Search for the cell housing the specified text and yield its [X, Y] center coordinate. 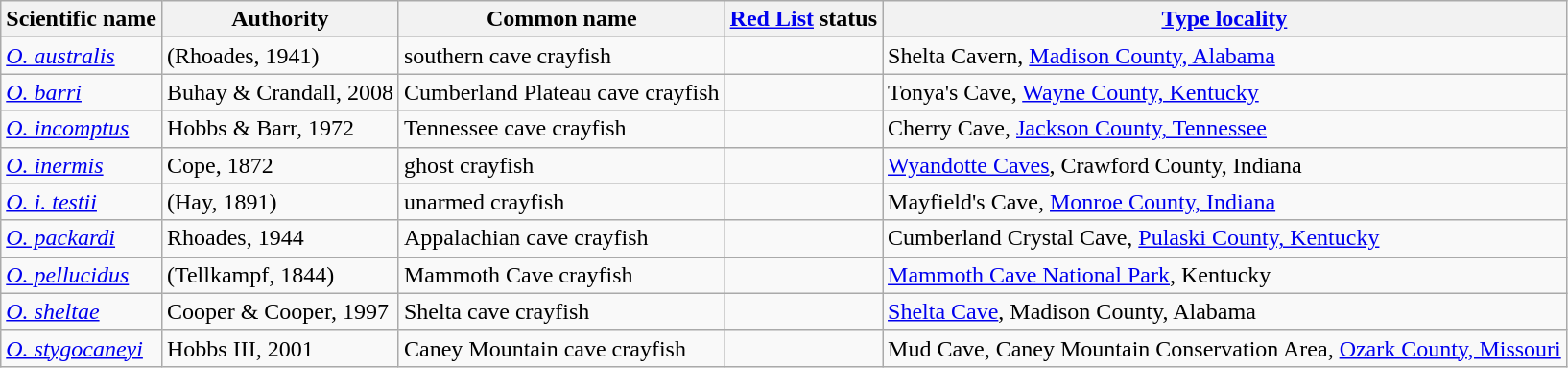
Red List status [803, 19]
Cope, 1872 [280, 165]
Cumberland Crystal Cave, Pulaski County, Kentucky [1224, 238]
Mayfield's Cave, Monroe County, Indiana [1224, 202]
Type locality [1224, 19]
O. australis [82, 56]
Cooper & Cooper, 1997 [280, 311]
Tennessee cave crayfish [561, 129]
Authority [280, 19]
ghost crayfish [561, 165]
O. inermis [82, 165]
O. sheltae [82, 311]
Hobbs III, 2001 [280, 348]
O. pellucidus [82, 275]
southern cave crayfish [561, 56]
Mammoth Cave National Park, Kentucky [1224, 275]
O. packardi [82, 238]
Shelta Cavern, Madison County, Alabama [1224, 56]
Cherry Cave, Jackson County, Tennessee [1224, 129]
Wyandotte Caves, Crawford County, Indiana [1224, 165]
O. incomptus [82, 129]
Hobbs & Barr, 1972 [280, 129]
(Rhoades, 1941) [280, 56]
O. barri [82, 92]
Shelta cave crayfish [561, 311]
Appalachian cave crayfish [561, 238]
(Hay, 1891) [280, 202]
Rhoades, 1944 [280, 238]
Mud Cave, Caney Mountain Conservation Area, Ozark County, Missouri [1224, 348]
O. i. testii [82, 202]
Scientific name [82, 19]
unarmed crayfish [561, 202]
Caney Mountain cave crayfish [561, 348]
(Tellkampf, 1844) [280, 275]
Common name [561, 19]
Tonya's Cave, Wayne County, Kentucky [1224, 92]
Mammoth Cave crayfish [561, 275]
Buhay & Crandall, 2008 [280, 92]
O. stygocaneyi [82, 348]
Cumberland Plateau cave crayfish [561, 92]
Shelta Cave, Madison County, Alabama [1224, 311]
